Identify which cell holds the provided text, then report its [x, y] central coordinate. 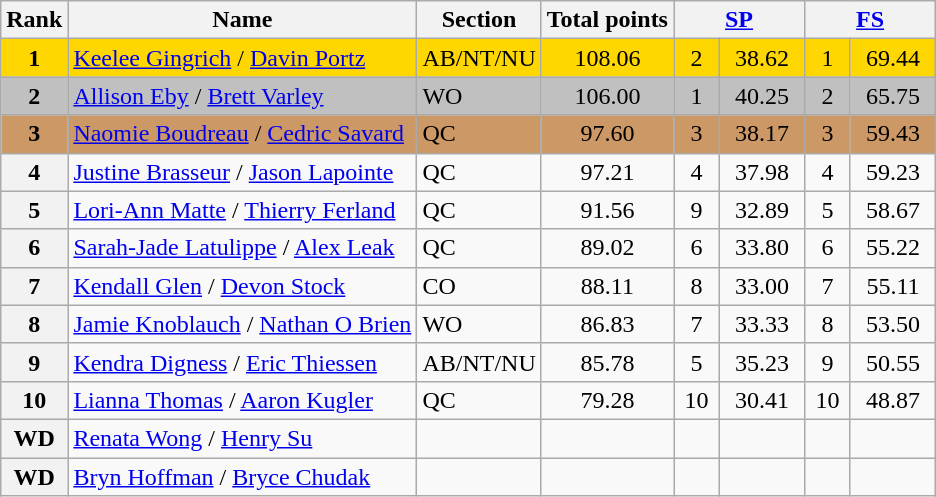
Lori-Ann Matte / Thierry Ferland [242, 210]
38.17 [762, 134]
108.06 [607, 58]
33.80 [762, 248]
Total points [607, 20]
CO [479, 286]
Sarah-Jade Latulippe / Alex Leak [242, 248]
32.89 [762, 210]
53.50 [892, 324]
Keelee Gingrich / Davin Portz [242, 58]
Lianna Thomas / Aaron Kugler [242, 400]
SP [740, 20]
Allison Eby / Brett Varley [242, 96]
59.43 [892, 134]
79.28 [607, 400]
37.98 [762, 172]
97.21 [607, 172]
40.25 [762, 96]
97.60 [607, 134]
69.44 [892, 58]
55.11 [892, 286]
Justine Brasseur / Jason Lapointe [242, 172]
33.00 [762, 286]
38.62 [762, 58]
35.23 [762, 362]
65.75 [892, 96]
30.41 [762, 400]
Jamie Knoblauch / Nathan O Brien [242, 324]
91.56 [607, 210]
85.78 [607, 362]
88.11 [607, 286]
86.83 [607, 324]
59.23 [892, 172]
Section [479, 20]
50.55 [892, 362]
Kendra Digness / Eric Thiessen [242, 362]
Renata Wong / Henry Su [242, 438]
Bryn Hoffman / Bryce Chudak [242, 477]
55.22 [892, 248]
106.00 [607, 96]
33.33 [762, 324]
FS [870, 20]
Naomie Boudreau / Cedric Savard [242, 134]
48.87 [892, 400]
Kendall Glen / Devon Stock [242, 286]
Name [242, 20]
58.67 [892, 210]
89.02 [607, 248]
Rank [34, 20]
